Pinpoint the cell where the given text exists, returning its [x, y] midpoint coordinate. 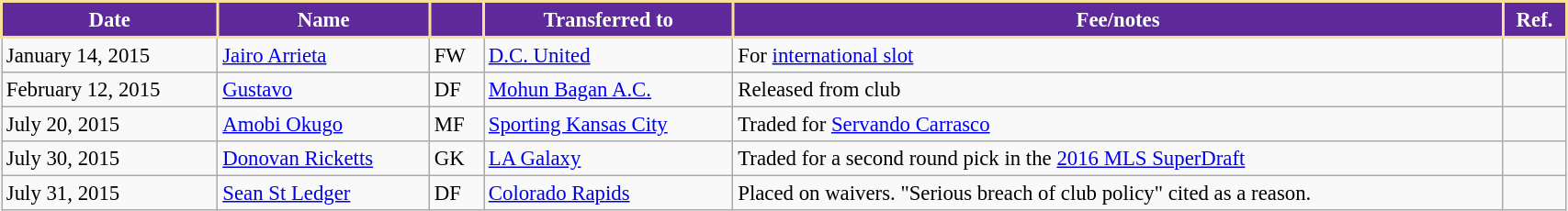
LA Galaxy [608, 159]
February 12, 2015 [110, 90]
July 30, 2015 [110, 159]
D.C. United [608, 55]
Placed on waivers. "Serious breach of club policy" cited as a reason. [1118, 194]
Traded for Servando Carrasco [1118, 125]
Date [110, 20]
Sporting Kansas City [608, 125]
July 31, 2015 [110, 194]
Gustavo [323, 90]
Transferred to [608, 20]
GK [456, 159]
Colorado Rapids [608, 194]
Ref. [1534, 20]
Donovan Ricketts [323, 159]
For international slot [1118, 55]
Mohun Bagan A.C. [608, 90]
FW [456, 55]
Traded for a second round pick in the 2016 MLS SuperDraft [1118, 159]
Released from club [1118, 90]
Name [323, 20]
Sean St Ledger [323, 194]
July 20, 2015 [110, 125]
January 14, 2015 [110, 55]
MF [456, 125]
Amobi Okugo [323, 125]
Fee/notes [1118, 20]
Jairo Arrieta [323, 55]
